Detect which cell encompasses the target text, then output its (X, Y) center coordinate. 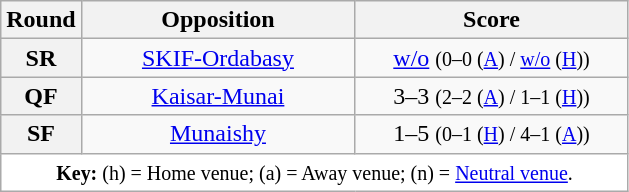
Score (492, 20)
3–3 (2–2 (A) / 1–1 (H)) (492, 96)
SKIF-Ordabasy (218, 58)
1–5 (0–1 (H) / 4–1 (A)) (492, 134)
Key: (h) = Home venue; (a) = Away venue; (n) = Neutral venue. (315, 172)
SR (41, 58)
Kaisar-Munai (218, 96)
w/o (0–0 (A) / w/o (H)) (492, 58)
Munaishy (218, 134)
Opposition (218, 20)
QF (41, 96)
Round (41, 20)
SF (41, 134)
